From the cell containing the given text, extract its center point as [x, y] coordinate. 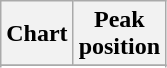
Chart [37, 34]
Peakposition [119, 34]
